Capture the cell that displays the provided text and extract its [x, y] central coordinate. 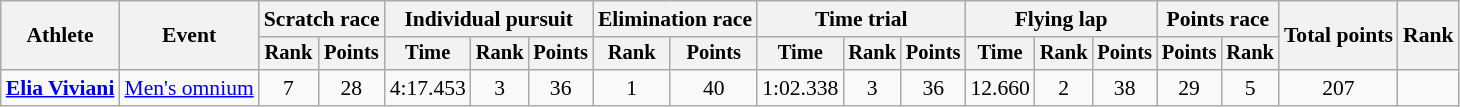
207 [1338, 88]
28 [351, 88]
Total points [1338, 36]
2 [1064, 88]
1 [632, 88]
Time trial [861, 19]
4:17.453 [428, 88]
12.660 [1000, 88]
38 [1124, 88]
Men's omnium [188, 88]
1:02.338 [800, 88]
5 [1250, 88]
7 [288, 88]
Scratch race [322, 19]
29 [1189, 88]
40 [714, 88]
Points race [1218, 19]
Athlete [60, 36]
Event [188, 36]
Elimination race [675, 19]
Elia Viviani [60, 88]
Individual pursuit [489, 19]
Flying lap [1060, 19]
